Locate the cell with the specified text and output its (X, Y) center coordinate. 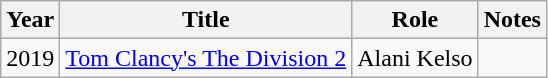
Tom Clancy's The Division 2 (206, 58)
Alani Kelso (415, 58)
Notes (512, 20)
Title (206, 20)
Role (415, 20)
2019 (30, 58)
Year (30, 20)
